Determine the [X, Y] coordinate at the center of the cell enclosing the given text.  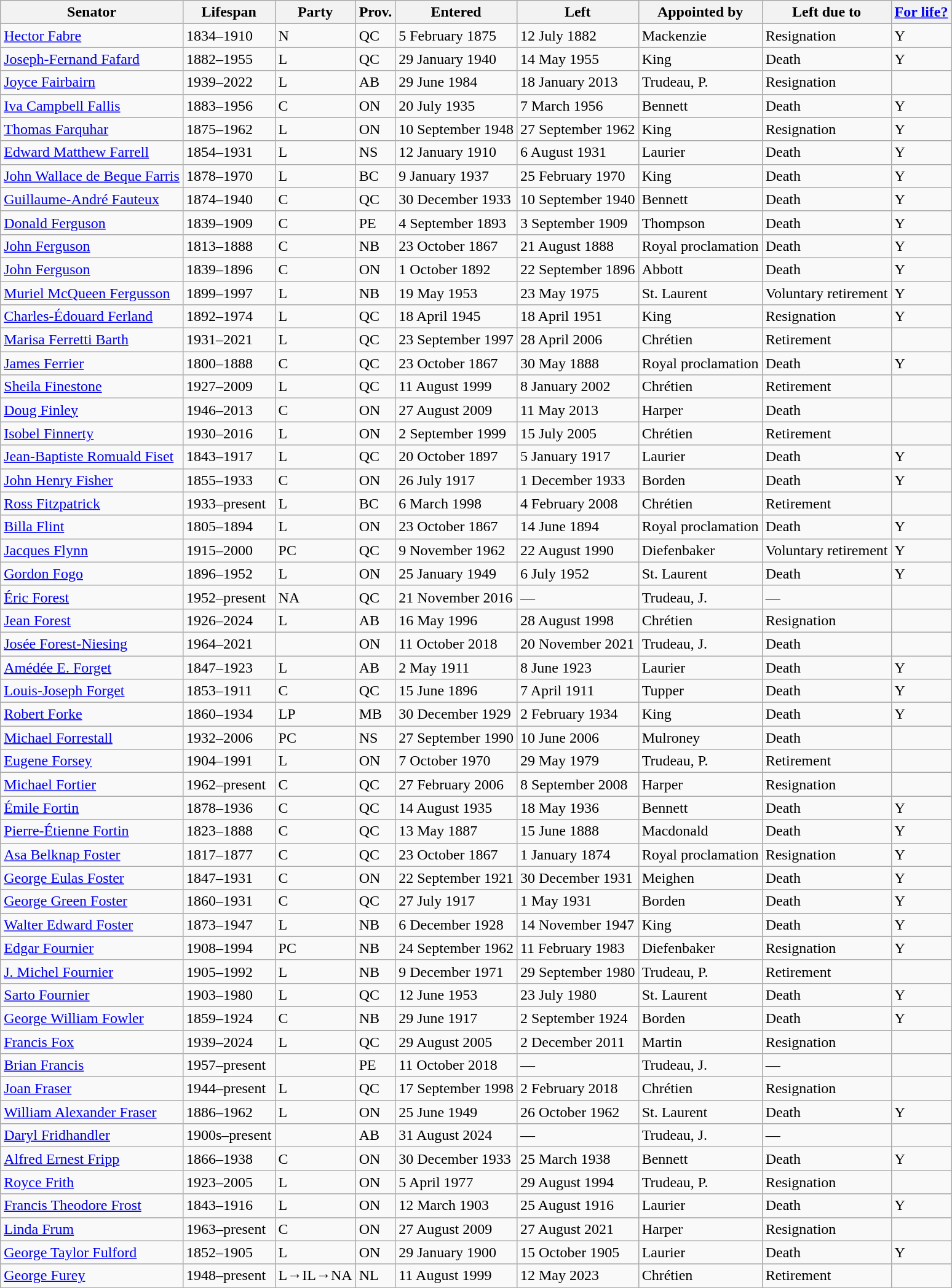
9 January 1937 [456, 176]
Tupper [700, 691]
1931–2021 [229, 340]
21 August 1888 [577, 246]
29 September 1980 [577, 971]
George William Fowler [92, 1018]
18 April 1945 [456, 317]
5 January 1917 [577, 457]
Charles-Édouard Ferland [92, 317]
NL [375, 1276]
27 August 2021 [577, 1229]
2 December 2011 [577, 1042]
14 November 1947 [577, 925]
1 January 1874 [577, 855]
Prov. [375, 12]
29 June 1984 [456, 82]
19 May 1953 [456, 293]
11 May 2013 [577, 410]
1908–1994 [229, 948]
1896–1952 [229, 574]
George Furey [92, 1276]
15 October 1905 [577, 1252]
N [315, 36]
1944–present [229, 1089]
Mulroney [700, 738]
William Alexander Fraser [92, 1112]
15 July 2005 [577, 433]
1900s–present [229, 1136]
Brian Francis [92, 1065]
1853–1911 [229, 691]
Linda Frum [92, 1229]
Francis Fox [92, 1042]
Lifespan [229, 12]
29 August 2005 [456, 1042]
1859–1924 [229, 1018]
15 June 1896 [456, 691]
Meighen [700, 878]
8 January 2002 [577, 387]
14 August 1935 [456, 808]
12 January 1910 [456, 152]
1957–present [229, 1065]
1939–2022 [229, 82]
Doug Finley [92, 410]
Joseph-Fernand Fafard [92, 59]
6 July 1952 [577, 574]
5 February 1875 [456, 36]
1946–2013 [229, 410]
22 August 1990 [577, 550]
23 July 1980 [577, 995]
Edgar Fournier [92, 948]
18 January 2013 [577, 82]
1843–1917 [229, 457]
9 November 1962 [456, 550]
1875–1962 [229, 129]
1866–1938 [229, 1159]
29 May 1979 [577, 761]
31 August 2024 [456, 1136]
1 May 1931 [577, 901]
Gordon Fogo [92, 574]
1905–1992 [229, 971]
1952–present [229, 597]
Macdonald [700, 831]
Martin [700, 1042]
Iva Campbell Fallis [92, 106]
Mackenzie [700, 36]
Émile Fortin [92, 808]
1882–1955 [229, 59]
1915–2000 [229, 550]
9 December 1971 [456, 971]
Francis Theodore Frost [92, 1206]
1834–1910 [229, 36]
Appointed by [700, 12]
Jacques Flynn [92, 550]
Ross Fitzpatrick [92, 504]
10 September 1940 [577, 199]
NA [315, 597]
Donald Ferguson [92, 223]
Edward Matthew Farrell [92, 152]
24 September 1962 [456, 948]
30 December 1929 [456, 714]
Daryl Fridhandler [92, 1136]
For life? [921, 12]
Party [315, 12]
25 August 1916 [577, 1206]
1813–1888 [229, 246]
Jean-Baptiste Romuald Fiset [92, 457]
LP [315, 714]
1962–present [229, 784]
Alfred Ernest Fripp [92, 1159]
25 June 1949 [456, 1112]
Marisa Ferretti Barth [92, 340]
6 March 1998 [456, 504]
1839–1909 [229, 223]
11 February 1983 [577, 948]
Amédée E. Forget [92, 667]
John Henry Fisher [92, 480]
4 September 1893 [456, 223]
1933–present [229, 504]
12 March 1903 [456, 1206]
1904–1991 [229, 761]
Left due to [827, 12]
Royce Frith [92, 1182]
3 September 1909 [577, 223]
Thomas Farquhar [92, 129]
1823–1888 [229, 831]
1939–2024 [229, 1042]
10 June 2006 [577, 738]
1903–1980 [229, 995]
Josée Forest-Niesing [92, 644]
Michael Forrestall [92, 738]
Senator [92, 12]
29 August 1994 [577, 1182]
1930–2016 [229, 433]
1855–1933 [229, 480]
1874–1940 [229, 199]
1843–1916 [229, 1206]
1948–present [229, 1276]
25 February 1970 [577, 176]
Pierre-Étienne Fortin [92, 831]
J. Michel Fournier [92, 971]
17 September 1998 [456, 1089]
18 May 1936 [577, 808]
1854–1931 [229, 152]
Louis-Joseph Forget [92, 691]
7 March 1956 [577, 106]
14 May 1955 [577, 59]
1927–2009 [229, 387]
28 August 1998 [577, 620]
MB [375, 714]
1873–1947 [229, 925]
James Ferrier [92, 363]
12 May 2023 [577, 1276]
29 January 1940 [456, 59]
Billa Flint [92, 527]
Muriel McQueen Fergusson [92, 293]
2 February 2018 [577, 1089]
8 June 1923 [577, 667]
1892–1974 [229, 317]
1 December 1933 [577, 480]
George Taylor Fulford [92, 1252]
6 December 1928 [456, 925]
30 December 1931 [577, 878]
25 January 1949 [456, 574]
30 May 1888 [577, 363]
Abbott [700, 269]
Eugene Forsey [92, 761]
26 July 1917 [456, 480]
1964–2021 [229, 644]
1817–1877 [229, 855]
Robert Forke [92, 714]
1883–1956 [229, 106]
Sheila Finestone [92, 387]
2 September 1924 [577, 1018]
20 July 1935 [456, 106]
Hector Fabre [92, 36]
1860–1931 [229, 901]
1899–1997 [229, 293]
15 June 1888 [577, 831]
2 September 1999 [456, 433]
1805–1894 [229, 527]
1860–1934 [229, 714]
Sarto Fournier [92, 995]
Joyce Fairbairn [92, 82]
13 May 1887 [456, 831]
Thompson [700, 223]
Guillaume-André Fauteux [92, 199]
Entered [456, 12]
1800–1888 [229, 363]
1839–1896 [229, 269]
20 October 1897 [456, 457]
26 October 1962 [577, 1112]
21 November 2016 [456, 597]
Michael Fortier [92, 784]
1847–1931 [229, 878]
6 August 1931 [577, 152]
7 October 1970 [456, 761]
27 July 1917 [456, 901]
10 September 1948 [456, 129]
2 May 1911 [456, 667]
1932–2006 [229, 738]
8 September 2008 [577, 784]
2 February 1934 [577, 714]
Walter Edward Foster [92, 925]
1923–2005 [229, 1182]
5 April 1977 [456, 1182]
1878–1936 [229, 808]
27 September 1990 [456, 738]
1926–2024 [229, 620]
28 April 2006 [577, 340]
Joan Fraser [92, 1089]
Left [577, 12]
22 September 1921 [456, 878]
Jean Forest [92, 620]
23 May 1975 [577, 293]
George Green Foster [92, 901]
23 September 1997 [456, 340]
25 March 1938 [577, 1159]
1963–present [229, 1229]
Éric Forest [92, 597]
Asa Belknap Foster [92, 855]
George Eulas Foster [92, 878]
1852–1905 [229, 1252]
20 November 2021 [577, 644]
29 June 1917 [456, 1018]
22 September 1896 [577, 269]
16 May 1996 [456, 620]
L→IL→NA [315, 1276]
27 February 2006 [456, 784]
1886–1962 [229, 1112]
4 February 2008 [577, 504]
1847–1923 [229, 667]
7 April 1911 [577, 691]
27 September 1962 [577, 129]
14 June 1894 [577, 527]
12 June 1953 [456, 995]
John Wallace de Beque Farris [92, 176]
1 October 1892 [456, 269]
12 July 1882 [577, 36]
1878–1970 [229, 176]
29 January 1900 [456, 1252]
18 April 1951 [577, 317]
Isobel Finnerty [92, 433]
